Determine the [X, Y] coordinate at the center of the cell enclosing the given text.  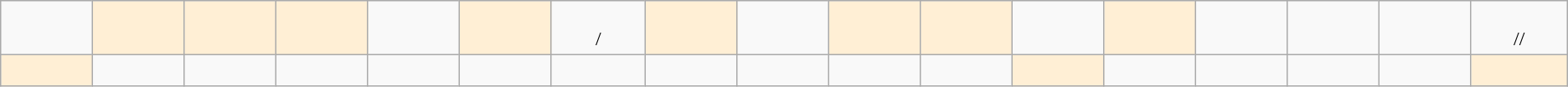
// [1519, 28]
/ [598, 28]
